Locate the cell with the specified text and output its (x, y) center coordinate. 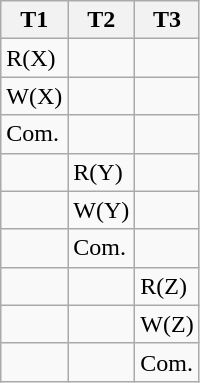
T3 (167, 20)
R(Y) (102, 172)
W(X) (34, 96)
T2 (102, 20)
W(Z) (167, 324)
R(Z) (167, 286)
T1 (34, 20)
W(Y) (102, 210)
R(X) (34, 58)
